Locate the cell with the specified text and output its (x, y) center coordinate. 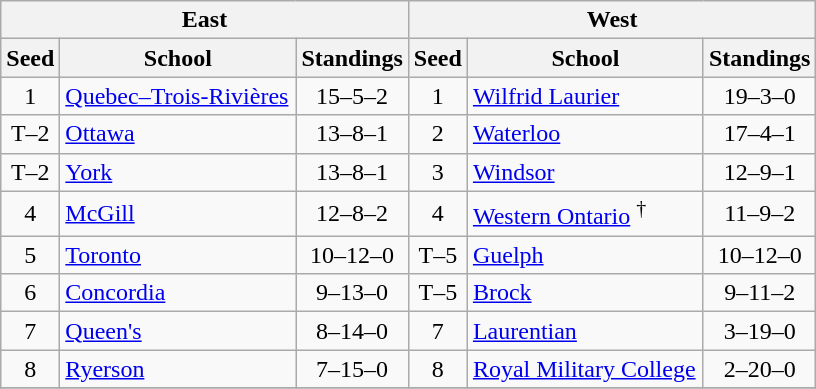
8–14–0 (352, 331)
East (205, 20)
12–9–1 (759, 172)
McGill (178, 214)
Quebec–Trois-Rivières (178, 96)
Laurentian (585, 331)
Toronto (178, 255)
Windsor (585, 172)
15–5–2 (352, 96)
West (612, 20)
Queen's (178, 331)
Royal Military College (585, 369)
17–4–1 (759, 134)
Ryerson (178, 369)
6 (30, 293)
Waterloo (585, 134)
Brock (585, 293)
9–11–2 (759, 293)
Guelph (585, 255)
19–3–0 (759, 96)
3 (438, 172)
York (178, 172)
3–19–0 (759, 331)
2 (438, 134)
9–13–0 (352, 293)
2–20–0 (759, 369)
12–8–2 (352, 214)
5 (30, 255)
11–9–2 (759, 214)
Ottawa (178, 134)
Western Ontario † (585, 214)
7–15–0 (352, 369)
Concordia (178, 293)
Wilfrid Laurier (585, 96)
